From the cell containing the given text, extract its center point as [x, y] coordinate. 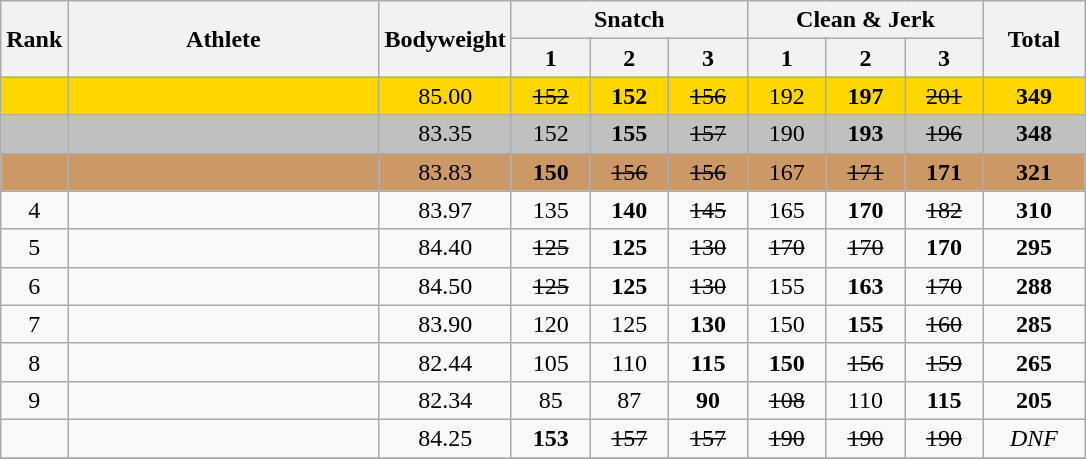
Snatch [629, 20]
Athlete [224, 39]
83.90 [445, 324]
167 [786, 172]
5 [34, 248]
DNF [1034, 438]
349 [1034, 96]
Bodyweight [445, 39]
85.00 [445, 96]
Rank [34, 39]
84.25 [445, 438]
105 [550, 362]
8 [34, 362]
165 [786, 210]
205 [1034, 400]
153 [550, 438]
83.83 [445, 172]
85 [550, 400]
192 [786, 96]
265 [1034, 362]
83.97 [445, 210]
196 [944, 134]
310 [1034, 210]
182 [944, 210]
84.50 [445, 286]
159 [944, 362]
9 [34, 400]
193 [866, 134]
90 [708, 400]
Clean & Jerk [865, 20]
163 [866, 286]
201 [944, 96]
140 [630, 210]
348 [1034, 134]
108 [786, 400]
87 [630, 400]
197 [866, 96]
Total [1034, 39]
295 [1034, 248]
321 [1034, 172]
6 [34, 286]
288 [1034, 286]
82.34 [445, 400]
145 [708, 210]
285 [1034, 324]
160 [944, 324]
83.35 [445, 134]
7 [34, 324]
82.44 [445, 362]
120 [550, 324]
84.40 [445, 248]
4 [34, 210]
135 [550, 210]
